Find where the given text appears and provide that cell's center as (x, y) coordinate. 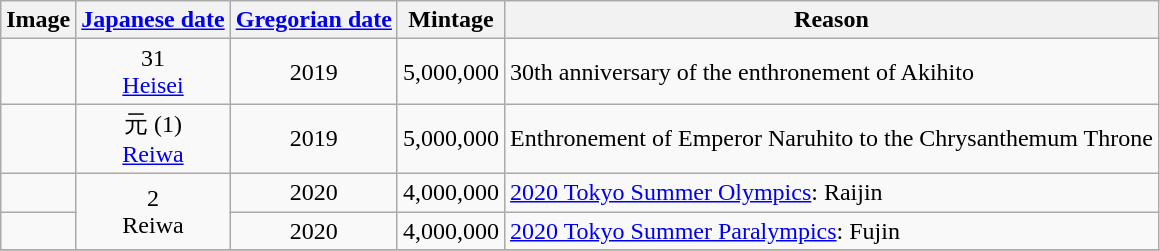
Reason (832, 20)
元 (1)Reiwa (153, 139)
2Reiwa (153, 211)
2020 Tokyo Summer Olympics: Raijin (832, 192)
Image (38, 20)
31Heisei (153, 72)
Enthronement of Emperor Naruhito to the Chrysanthemum Throne (832, 139)
30th anniversary of the enthronement of Akihito (832, 72)
Japanese date (153, 20)
Mintage (450, 20)
Gregorian date (314, 20)
2020 Tokyo Summer Paralympics: Fujin (832, 231)
